Output the (x, y) coordinate of the center of the cell containing the given text.  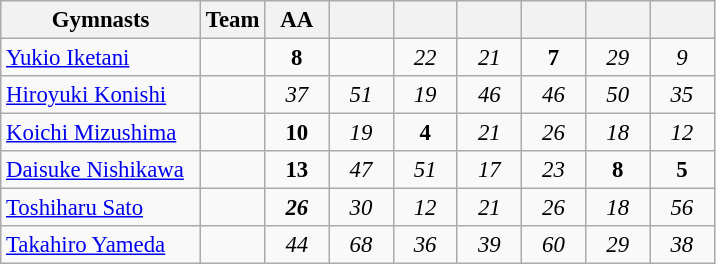
Toshiharu Sato (101, 208)
Gymnasts (101, 20)
Koichi Mizushima (101, 133)
22 (425, 58)
Yukio Iketani (101, 58)
56 (682, 208)
23 (553, 170)
9 (682, 58)
Team (232, 20)
4 (425, 133)
47 (361, 170)
36 (425, 245)
44 (297, 245)
37 (297, 95)
7 (553, 58)
30 (361, 208)
50 (618, 95)
17 (489, 170)
Hiroyuki Konishi (101, 95)
68 (361, 245)
13 (297, 170)
Takahiro Yameda (101, 245)
AA (297, 20)
10 (297, 133)
Daisuke Nishikawa (101, 170)
39 (489, 245)
38 (682, 245)
35 (682, 95)
5 (682, 170)
60 (553, 245)
